Scan for the cell matching the given text and deliver its [X, Y] coordinate at center. 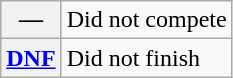
— [31, 20]
Did not finish [146, 58]
Did not compete [146, 20]
DNF [31, 58]
